Output the [x, y] coordinate of the center of the cell containing the given text.  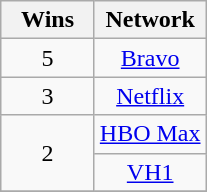
5 [48, 58]
Wins [48, 20]
VH1 [150, 172]
2 [48, 153]
Bravo [150, 58]
HBO Max [150, 134]
3 [48, 96]
Network [150, 20]
Netflix [150, 96]
